From the cell containing the given text, extract its center point as (X, Y) coordinate. 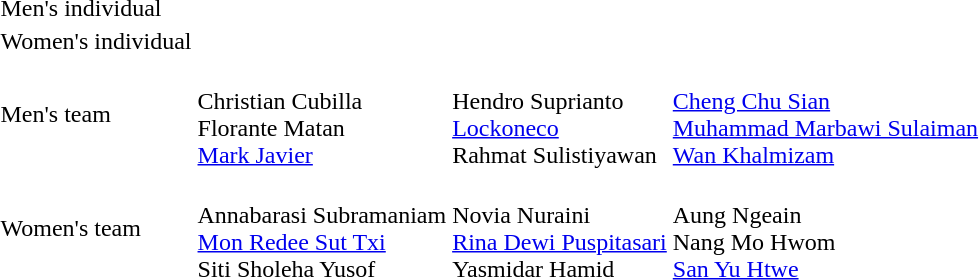
Cheng Chu SianMuhammad Marbawi SulaimanWan Khalmizam (825, 114)
Hendro SupriantoLockonecoRahmat Sulistiyawan (560, 114)
Christian CubillaFlorante MatanMark Javier (322, 114)
